Return the (x, y) coordinate for the center point of the cell that contains the specified text.  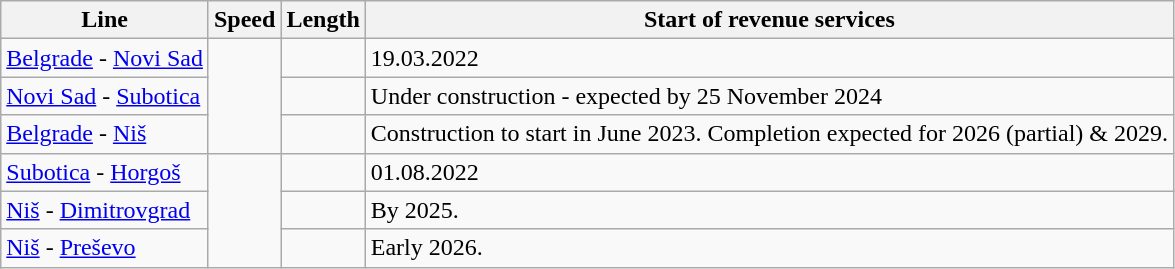
Start of revenue services (769, 20)
Belgrade - Novi Sad (105, 58)
Belgrade - Niš (105, 134)
Novi Sad - Subotica (105, 96)
19.03.2022 (769, 58)
By 2025. (769, 210)
01.08.2022 (769, 172)
Niš - Preševo (105, 248)
Niš - Dimitrovgrad (105, 210)
Under construction - expected by 25 November 2024 (769, 96)
Early 2026. (769, 248)
Line (105, 20)
Construction to start in June 2023. Completion expected for 2026 (partial) & 2029. (769, 134)
Speed (244, 20)
Subotica - Horgoš (105, 172)
Length (323, 20)
